Identify which cell holds the provided text, then report its [X, Y] central coordinate. 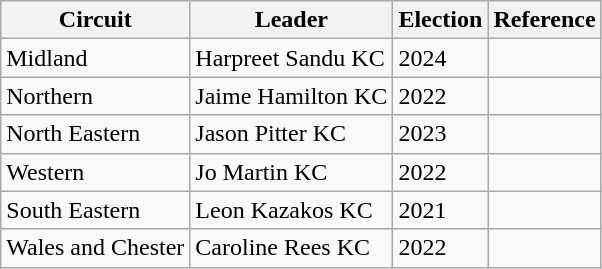
Jason Pitter KC [292, 134]
2023 [440, 134]
Jaime Hamilton KC [292, 96]
Jo Martin KC [292, 172]
Leader [292, 20]
Northern [96, 96]
2024 [440, 58]
Caroline Rees KC [292, 248]
Leon Kazakos KC [292, 210]
Reference [544, 20]
Harpreet Sandu KC [292, 58]
Election [440, 20]
2021 [440, 210]
South Eastern [96, 210]
North Eastern [96, 134]
Wales and Chester [96, 248]
Western [96, 172]
Circuit [96, 20]
Midland [96, 58]
